For the text-containing cell, return its midpoint in [x, y] coordinate format. 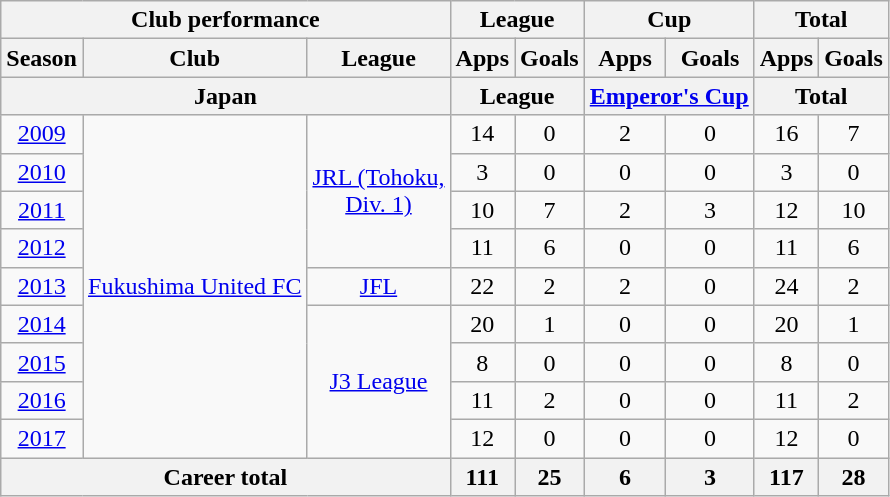
Emperor's Cup [669, 96]
111 [482, 477]
2015 [42, 362]
2012 [42, 248]
16 [786, 134]
Japan [226, 96]
Cup [669, 20]
Fukushima United FC [194, 286]
Career total [226, 477]
J3 League [378, 381]
Season [42, 58]
14 [482, 134]
28 [854, 477]
22 [482, 286]
JFL [378, 286]
117 [786, 477]
Club [194, 58]
2009 [42, 134]
Club performance [226, 20]
2016 [42, 400]
2017 [42, 438]
2013 [42, 286]
24 [786, 286]
2011 [42, 210]
2010 [42, 172]
25 [549, 477]
JRL (Tohoku,Div. 1) [378, 191]
2014 [42, 324]
